Scan for the cell matching the given text and deliver its [x, y] coordinate at center. 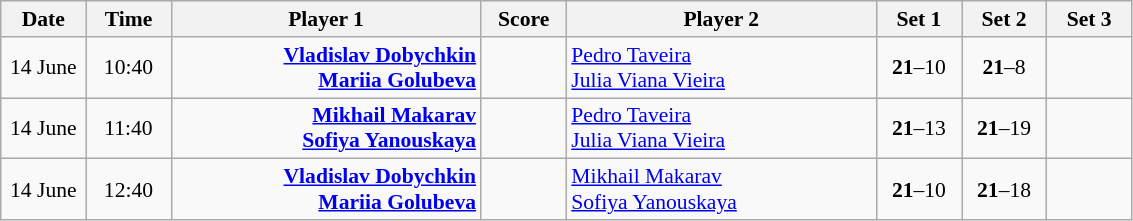
Set 2 [1004, 19]
21–8 [1004, 68]
Date [44, 19]
10:40 [128, 68]
21–13 [918, 128]
21–18 [1004, 190]
11:40 [128, 128]
Player 1 [326, 19]
21–19 [1004, 128]
Set 3 [1090, 19]
12:40 [128, 190]
Score [524, 19]
Player 2 [721, 19]
Time [128, 19]
Set 1 [918, 19]
